From the cell containing the given text, extract its center point as [x, y] coordinate. 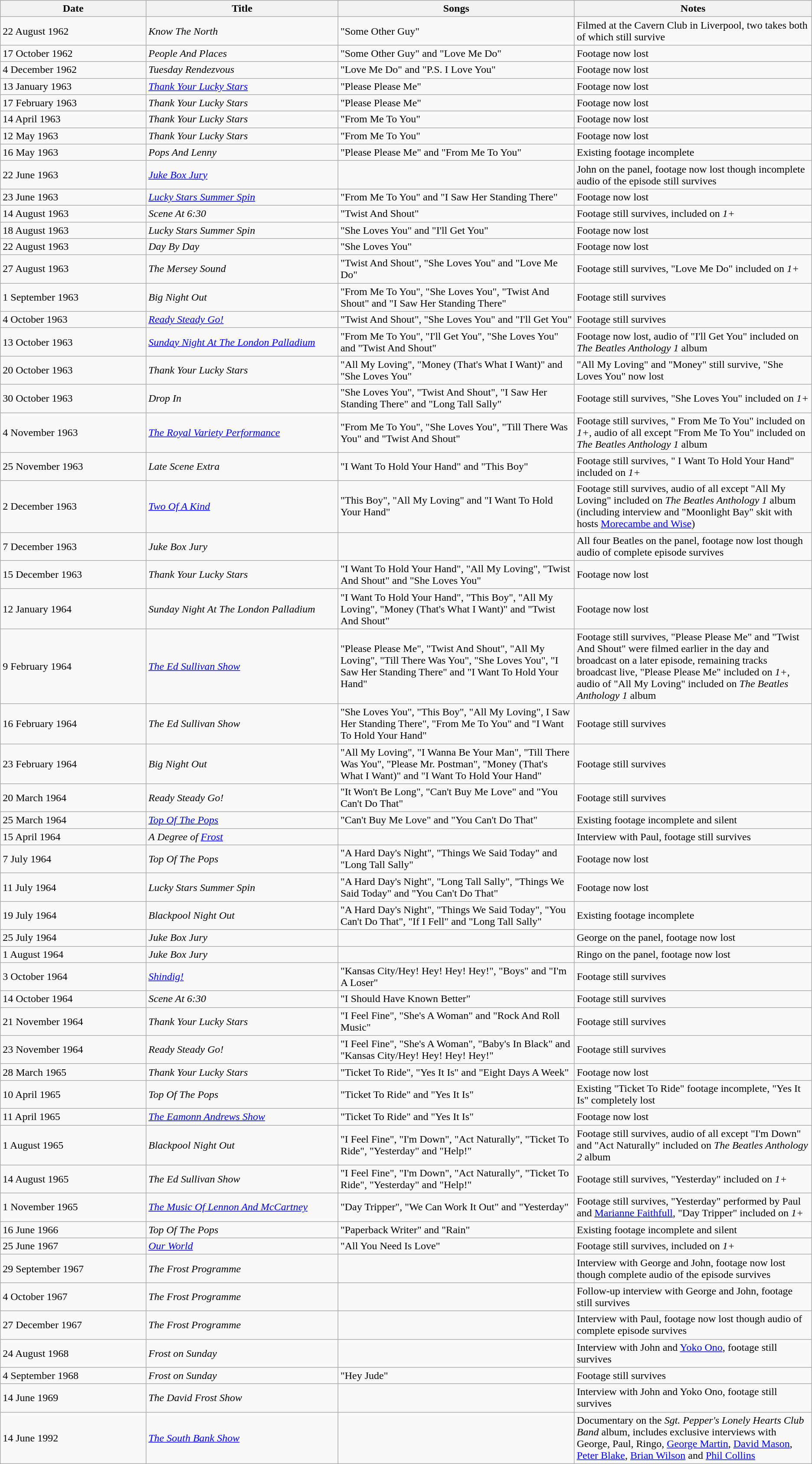
Late Scene Extra [242, 467]
1 November 1965 [73, 1208]
The David Frost Show [242, 1398]
25 March 1964 [73, 820]
"Please Please Me" and "From Me To You" [456, 152]
4 November 1963 [73, 432]
14 April 1963 [73, 119]
23 November 1964 [73, 1050]
Filmed at the Cavern Club in Liverpool, two takes both of which still survive [693, 31]
4 December 1962 [73, 70]
"From Me To You", "I'll Get You", "She Loves You" and "Twist And Shout" [456, 342]
"A Hard Day's Night", "Things We Said Today", "You Can't Do That", "If I Fell" and "Long Tall Sally" [456, 915]
Notes [693, 9]
23 June 1963 [73, 197]
Our World [242, 1246]
16 May 1963 [73, 152]
A Degree of Frost [242, 837]
"I Feel Fine", "She's A Woman", "Baby's In Black" and "Kansas City/Hey! Hey! Hey! Hey!" [456, 1050]
Pops And Lenny [242, 152]
"She Loves You" and "I'll Get You" [456, 230]
"Twist And Shout", "She Loves You" and "Love Me Do" [456, 269]
14 June 1969 [73, 1398]
"Can't Buy Me Love" and "You Can't Do That" [456, 820]
22 August 1962 [73, 31]
7 July 1964 [73, 859]
Footage still survives, audio of all except "I'm Down" and "Act Naturally" included on The Beatles Anthology 2 album [693, 1145]
George on the panel, footage now lost [693, 938]
9 February 1964 [73, 666]
Footage still survives, " I Want To Hold Your Hand" included on 1+ [693, 467]
"From Me To You" and "I Saw Her Standing There" [456, 197]
"She Loves You", "Twist And Shout", "I Saw Her Standing There" and "Long Tall Sally" [456, 398]
"Hey Jude" [456, 1376]
Two Of A Kind [242, 507]
Existing "Ticket To Ride" footage incomplete, "Yes It Is" completely lost [693, 1094]
11 July 1964 [73, 888]
"Some Other Guy" and "Love Me Do" [456, 53]
Tuesday Rendezvous [242, 70]
Interview with Paul, footage now lost though audio of complete episode survives [693, 1325]
"Twist And Shout" [456, 213]
21 November 1964 [73, 1021]
11 April 1965 [73, 1117]
"I Want To Hold Your Hand", "This Boy", "All My Loving", "Money (That's What I Want)" and "Twist And Shout" [456, 609]
The Eamonn Andrews Show [242, 1117]
Day By Day [242, 247]
"She Loves You", "This Boy", "All My Loving", I Saw Her Standing There", "From Me To You" and "I Want To Hold Your Hand" [456, 724]
Drop In [242, 398]
"Kansas City/Hey! Hey! Hey! Hey!", "Boys" and "I'm A Loser" [456, 977]
"Love Me Do" and "P.S. I Love You" [456, 70]
14 October 1964 [73, 999]
15 April 1964 [73, 837]
4 September 1968 [73, 1376]
Date [73, 9]
"Ticket To Ride", "Yes It Is" and "Eight Days A Week" [456, 1072]
20 October 1963 [73, 370]
"All My Loving", "Money (That's What I Want)" and "She Loves You" [456, 370]
Title [242, 9]
Footage still survives, "She Loves You" included on 1+ [693, 398]
"From Me To You", "She Loves You", "Twist And Shout" and "I Saw Her Standing There" [456, 298]
"Day Tripper", "We Can Work It Out" and "Yesterday" [456, 1208]
20 March 1964 [73, 798]
Interview with Paul, footage still survives [693, 837]
27 December 1967 [73, 1325]
"All My Loving" and "Money" still survive, "She Loves You" now lost [693, 370]
The Music Of Lennon And McCartney [242, 1208]
Footage still survives, " From Me To You" included on 1+, audio of all except "From Me To You" included on The Beatles Anthology 1 album [693, 432]
14 August 1965 [73, 1179]
1 August 1965 [73, 1145]
"I Feel Fine", "She's A Woman" and "Rock And Roll Music" [456, 1021]
12 May 1963 [73, 136]
29 September 1967 [73, 1268]
"I Should Have Known Better" [456, 999]
23 February 1964 [73, 763]
3 October 1964 [73, 977]
19 July 1964 [73, 915]
12 January 1964 [73, 609]
"I Want To Hold Your Hand" and "This Boy" [456, 467]
2 December 1963 [73, 507]
"All You Need Is Love" [456, 1246]
24 August 1968 [73, 1353]
7 December 1963 [73, 547]
25 June 1967 [73, 1246]
17 October 1962 [73, 53]
"It Won't Be Long", "Can't Buy Me Love" and "You Can't Do That" [456, 798]
"This Boy", "All My Loving" and "I Want To Hold Your Hand" [456, 507]
16 February 1964 [73, 724]
Footage still survives, "Yesterday" performed by Paul and Marianne Faithfull, "Day Tripper" included on 1+ [693, 1208]
Know The North [242, 31]
4 October 1967 [73, 1297]
"A Hard Day's Night", "Things We Said Today" and "Long Tall Sally" [456, 859]
Footage still survives, "Yesterday" included on 1+ [693, 1179]
People And Places [242, 53]
28 March 1965 [73, 1072]
John on the panel, footage now lost though incomplete audio of the episode still survives [693, 174]
16 June 1966 [73, 1230]
"All My Loving", "I Wanna Be Your Man", "Till There Was You", "Please Mr. Postman", "Money (That's What I Want)" and "I Want To Hold Your Hand" [456, 763]
Ringo on the panel, footage now lost [693, 954]
25 November 1963 [73, 467]
Footage now lost, audio of "I'll Get You" included on The Beatles Anthology 1 album [693, 342]
The Mersey Sound [242, 269]
Footage still survives, "Love Me Do" included on 1+ [693, 269]
10 April 1965 [73, 1094]
13 January 1963 [73, 86]
13 October 1963 [73, 342]
"From Me To You", "She Loves You", "Till There Was You" and "Twist And Shout" [456, 432]
14 August 1963 [73, 213]
1 August 1964 [73, 954]
"Twist And Shout", "She Loves You" and "I'll Get You" [456, 320]
18 August 1963 [73, 230]
17 February 1963 [73, 103]
1 September 1963 [73, 298]
"Some Other Guy" [456, 31]
Shindig! [242, 977]
25 July 1964 [73, 938]
22 June 1963 [73, 174]
"A Hard Day's Night", "Long Tall Sally", "Things We Said Today" and "You Can't Do That" [456, 888]
Songs [456, 9]
15 December 1963 [73, 574]
Interview with George and John, footage now lost though complete audio of the episode survives [693, 1268]
"Paperback Writer" and "Rain" [456, 1230]
All four Beatles on the panel, footage now lost though audio of complete episode survives [693, 547]
14 June 1992 [73, 1438]
The South Bank Show [242, 1438]
27 August 1963 [73, 269]
"I Want To Hold Your Hand", "All My Loving", "Twist And Shout" and "She Loves You" [456, 574]
The Royal Variety Performance [242, 432]
22 August 1963 [73, 247]
30 October 1963 [73, 398]
Follow-up interview with George and John, footage still survives [693, 1297]
"She Loves You" [456, 247]
4 October 1963 [73, 320]
